Return (x, y) of the center of cell containing provided text 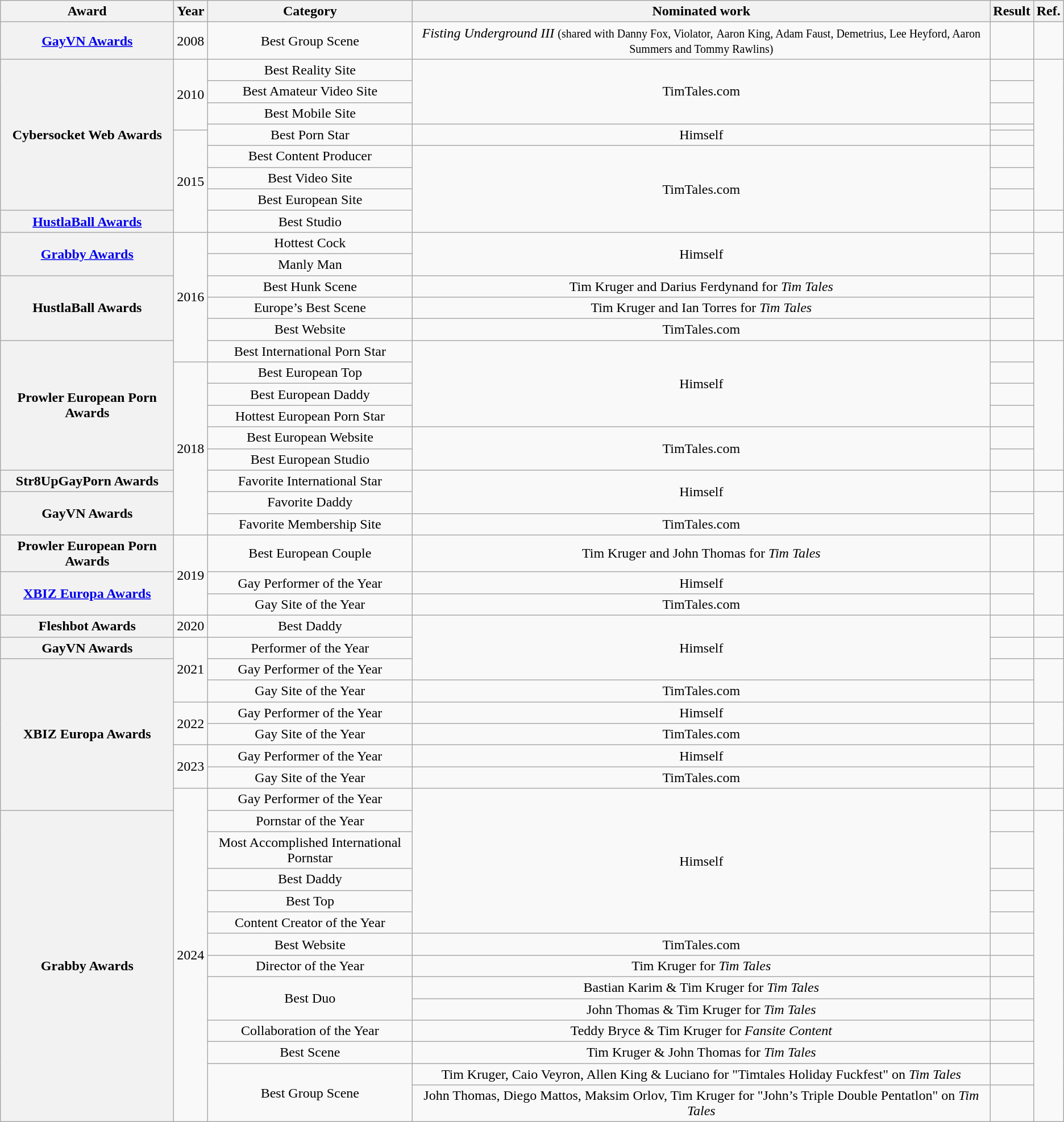
Content Creator of the Year (310, 922)
Collaboration of the Year (310, 1031)
John Thomas, Diego Mattos, Maksim Orlov, Tim Kruger for "John’s Triple Double Pentatlon" on Tim Tales (701, 1104)
Best European Couple (310, 554)
2018 (191, 448)
Year (191, 11)
2022 (191, 724)
Best Hunk Scene (310, 286)
Best Scene (310, 1053)
Best Content Producer (310, 156)
Best Reality Site (310, 70)
Ref. (1048, 11)
Best Duo (310, 998)
2023 (191, 767)
Category (310, 11)
Fleshbot Awards (88, 626)
Performer of the Year (310, 647)
Best Mobile Site (310, 113)
Tim Kruger and John Thomas for Tim Tales (701, 554)
Tim Kruger for Tim Tales (701, 966)
Tim Kruger & John Thomas for Tim Tales (701, 1053)
Best European Top (310, 373)
Most Accomplished International Pornstar (310, 850)
Favorite Membership Site (310, 524)
Hottest European Porn Star (310, 416)
Hottest Cock (310, 243)
Favorite Daddy (310, 502)
2010 (191, 94)
Best International Porn Star (310, 351)
Europe’s Best Scene (310, 308)
Fisting Underground III (shared with Danny Fox, Violator, Aaron King, Adam Faust, Demetrius, Lee Heyford, Aaron Summers and Tommy Rawlins) (701, 41)
2015 (191, 181)
John Thomas & Tim Kruger for Tim Tales (701, 1009)
Cybersocket Web Awards (88, 135)
Best Video Site (310, 178)
2008 (191, 41)
Favorite International Star (310, 481)
Best Amateur Video Site (310, 92)
Pornstar of the Year (310, 821)
Result (1012, 11)
Nominated work (701, 11)
Tim Kruger and Darius Ferdynand for Tim Tales (701, 286)
Str8UpGayPorn Awards (88, 481)
Director of the Year (310, 966)
Manly Man (310, 264)
2016 (191, 297)
Bastian Karim & Tim Kruger for Tim Tales (701, 987)
2020 (191, 626)
Teddy Bryce & Tim Kruger for Fansite Content (701, 1031)
Best European Daddy (310, 394)
2019 (191, 575)
Tim Kruger and Ian Torres for Tim Tales (701, 308)
Tim Kruger, Caio Veyron, Allen King & Luciano for "Timtales Holiday Fuckfest" on Tim Tales (701, 1074)
Best European Studio (310, 459)
Best Studio (310, 221)
Best European Site (310, 200)
Best Porn Star (310, 135)
Best Top (310, 901)
2021 (191, 669)
Best European Website (310, 438)
Award (88, 11)
2024 (191, 955)
